Provide the (x, y) coordinate of the cell's center where the given text is located.  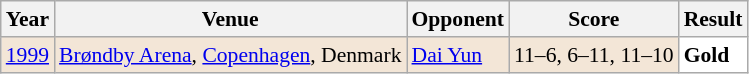
11–6, 6–11, 11–10 (594, 55)
Venue (230, 19)
Result (714, 19)
Year (28, 19)
Score (594, 19)
Gold (714, 55)
1999 (28, 55)
Brøndby Arena, Copenhagen, Denmark (230, 55)
Opponent (458, 19)
Dai Yun (458, 55)
